Provide the [X, Y] coordinate of the cell's center where the given text is located.  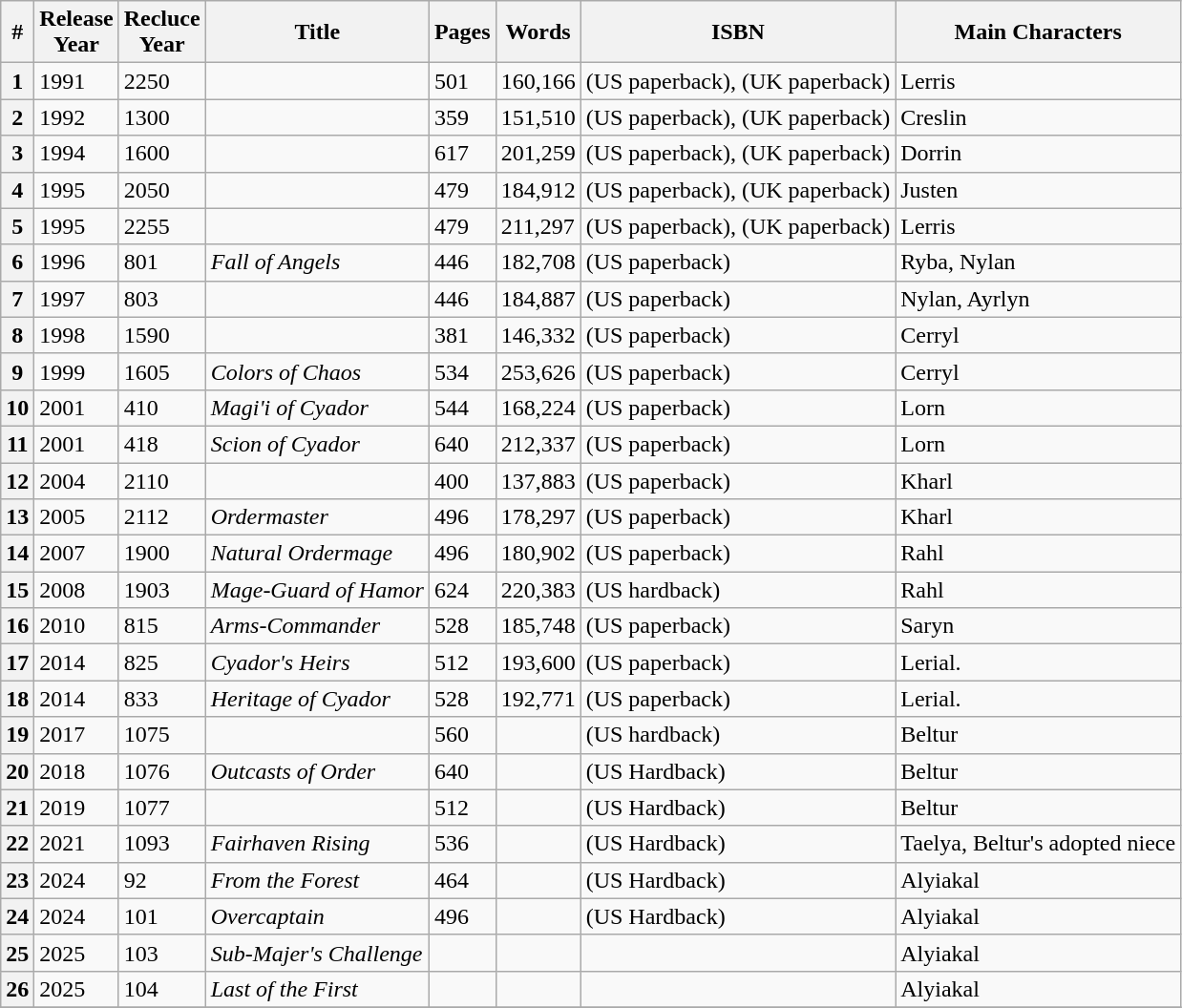
1075 [162, 735]
20 [17, 771]
4 [17, 190]
2008 [76, 590]
624 [462, 590]
Outcasts of Order [317, 771]
168,224 [538, 408]
ISBN [738, 32]
185,748 [538, 626]
104 [162, 989]
501 [462, 81]
ReleaseYear [76, 32]
193,600 [538, 662]
RecluceYear [162, 32]
1999 [76, 371]
6 [17, 262]
2050 [162, 190]
359 [462, 117]
201,259 [538, 154]
Creslin [1039, 117]
14 [17, 554]
Title [317, 32]
2004 [76, 480]
2 [17, 117]
26 [17, 989]
Saryn [1039, 626]
Arms-Commander [317, 626]
1605 [162, 371]
1590 [162, 335]
1900 [162, 554]
9 [17, 371]
803 [162, 299]
Fairhaven Rising [317, 844]
92 [162, 880]
1994 [76, 154]
212,337 [538, 444]
2005 [76, 517]
2017 [76, 735]
12 [17, 480]
Sub-Majer's Challenge [317, 953]
410 [162, 408]
2250 [162, 81]
1991 [76, 81]
Overcaptain [317, 916]
418 [162, 444]
Justen [1039, 190]
220,383 [538, 590]
560 [462, 735]
2007 [76, 554]
192,771 [538, 699]
24 [17, 916]
2255 [162, 226]
Scion of Cyador [317, 444]
23 [17, 880]
Pages [462, 32]
Magi'i of Cyador [317, 408]
Last of the First [317, 989]
180,902 [538, 554]
2018 [76, 771]
184,912 [538, 190]
801 [162, 262]
1997 [76, 299]
11 [17, 444]
253,626 [538, 371]
21 [17, 808]
8 [17, 335]
3 [17, 154]
2021 [76, 844]
1076 [162, 771]
Cyador's Heirs [317, 662]
16 [17, 626]
1992 [76, 117]
2112 [162, 517]
1 [17, 81]
From the Forest [317, 880]
1600 [162, 154]
Ryba, Nylan [1039, 262]
Colors of Chaos [317, 371]
# [17, 32]
381 [462, 335]
Nylan, Ayrlyn [1039, 299]
1998 [76, 335]
17 [17, 662]
103 [162, 953]
5 [17, 226]
400 [462, 480]
Fall of Angels [317, 262]
160,166 [538, 81]
534 [462, 371]
Ordermaster [317, 517]
825 [162, 662]
2110 [162, 480]
137,883 [538, 480]
Dorrin [1039, 154]
19 [17, 735]
1903 [162, 590]
151,510 [538, 117]
7 [17, 299]
1996 [76, 262]
Natural Ordermage [317, 554]
1300 [162, 117]
Taelya, Beltur's adopted niece [1039, 844]
617 [462, 154]
833 [162, 699]
101 [162, 916]
22 [17, 844]
Words [538, 32]
Main Characters [1039, 32]
544 [462, 408]
Mage-Guard of Hamor [317, 590]
178,297 [538, 517]
815 [162, 626]
13 [17, 517]
10 [17, 408]
25 [17, 953]
2010 [76, 626]
184,887 [538, 299]
464 [462, 880]
Heritage of Cyador [317, 699]
182,708 [538, 262]
2019 [76, 808]
211,297 [538, 226]
1093 [162, 844]
15 [17, 590]
18 [17, 699]
536 [462, 844]
1077 [162, 808]
146,332 [538, 335]
